Return (X, Y) of the center of cell containing provided text 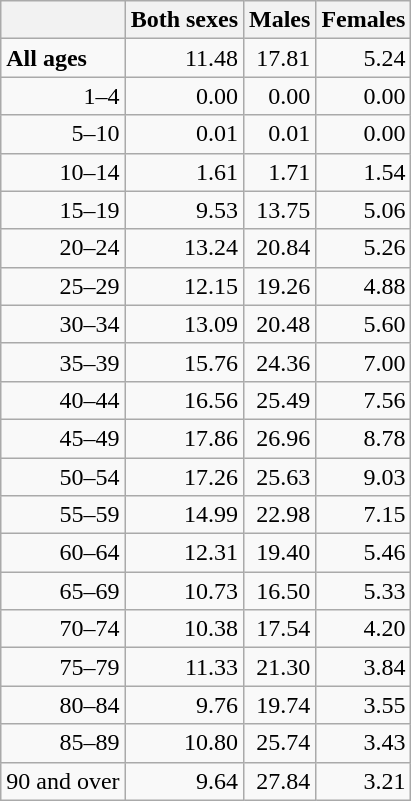
27.84 (280, 781)
1.61 (184, 172)
3.55 (364, 705)
3.21 (364, 781)
25–29 (63, 286)
13.75 (280, 210)
10.73 (184, 591)
16.50 (280, 591)
11.33 (184, 667)
7.00 (364, 362)
4.88 (364, 286)
16.56 (184, 400)
5.26 (364, 248)
30–34 (63, 324)
20.48 (280, 324)
25.63 (280, 477)
13.09 (184, 324)
8.78 (364, 438)
Females (364, 20)
Both sexes (184, 20)
85–89 (63, 743)
17.81 (280, 58)
7.15 (364, 515)
12.15 (184, 286)
35–39 (63, 362)
9.64 (184, 781)
10.38 (184, 629)
3.84 (364, 667)
65–69 (63, 591)
17.86 (184, 438)
5.33 (364, 591)
11.48 (184, 58)
5.24 (364, 58)
75–79 (63, 667)
50–54 (63, 477)
10.80 (184, 743)
9.53 (184, 210)
90 and over (63, 781)
All ages (63, 58)
17.26 (184, 477)
26.96 (280, 438)
55–59 (63, 515)
25.74 (280, 743)
5.46 (364, 553)
24.36 (280, 362)
20–24 (63, 248)
20.84 (280, 248)
21.30 (280, 667)
19.26 (280, 286)
1.71 (280, 172)
13.24 (184, 248)
10–14 (63, 172)
9.03 (364, 477)
5–10 (63, 134)
4.20 (364, 629)
5.06 (364, 210)
15.76 (184, 362)
40–44 (63, 400)
Males (280, 20)
7.56 (364, 400)
3.43 (364, 743)
22.98 (280, 515)
70–74 (63, 629)
14.99 (184, 515)
80–84 (63, 705)
19.40 (280, 553)
17.54 (280, 629)
60–64 (63, 553)
25.49 (280, 400)
45–49 (63, 438)
9.76 (184, 705)
19.74 (280, 705)
1–4 (63, 96)
15–19 (63, 210)
1.54 (364, 172)
12.31 (184, 553)
5.60 (364, 324)
